Scan for the cell matching the given text and deliver its (x, y) coordinate at center. 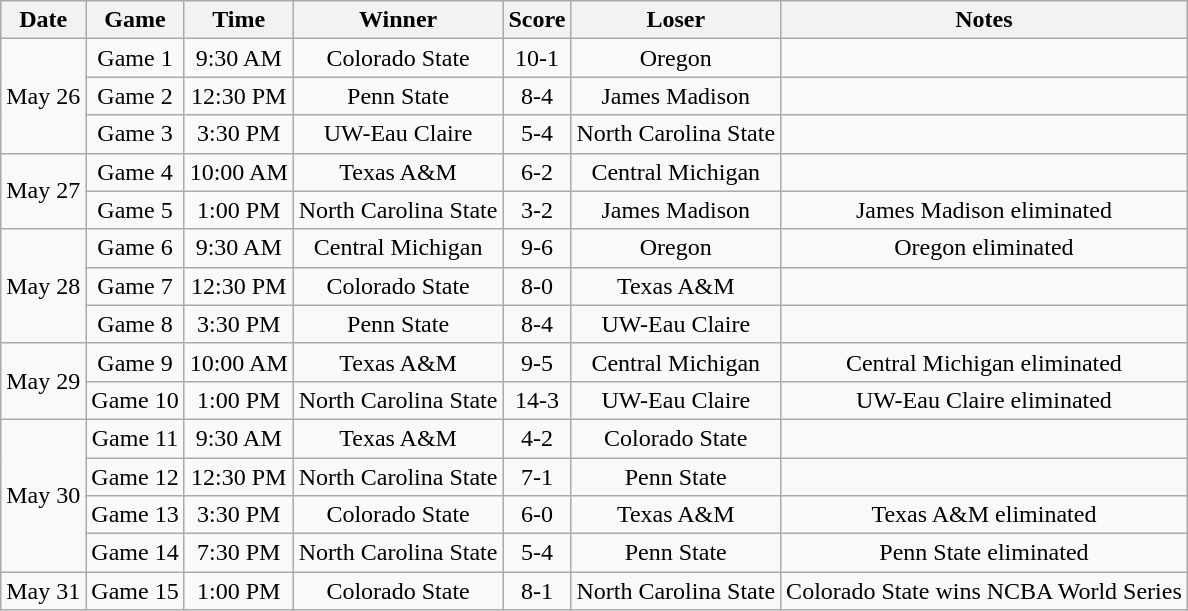
10-1 (537, 58)
Game 7 (135, 286)
7:30 PM (238, 553)
Time (238, 20)
Game 14 (135, 553)
Winner (398, 20)
Game 2 (135, 96)
Game 11 (135, 438)
6-0 (537, 515)
6-2 (537, 172)
Game 5 (135, 210)
Game 3 (135, 134)
Game 15 (135, 591)
May 28 (44, 286)
Game 12 (135, 477)
May 31 (44, 591)
8-1 (537, 591)
May 26 (44, 96)
9-6 (537, 248)
Game 6 (135, 248)
May 29 (44, 381)
Oregon eliminated (984, 248)
9-5 (537, 362)
Colorado State wins NCBA World Series (984, 591)
James Madison eliminated (984, 210)
UW-Eau Claire eliminated (984, 400)
4-2 (537, 438)
Game 13 (135, 515)
Game 8 (135, 324)
Score (537, 20)
3-2 (537, 210)
Game 9 (135, 362)
7-1 (537, 477)
Date (44, 20)
14-3 (537, 400)
Texas A&M eliminated (984, 515)
Central Michigan eliminated (984, 362)
8-0 (537, 286)
Penn State eliminated (984, 553)
Game (135, 20)
May 27 (44, 191)
Game 1 (135, 58)
Game 4 (135, 172)
May 30 (44, 495)
Loser (676, 20)
Game 10 (135, 400)
Notes (984, 20)
